Extract the (X, Y) coordinate from the center of the cell holding the provided text.  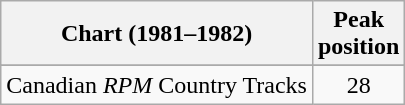
Chart (1981–1982) (157, 34)
Canadian RPM Country Tracks (157, 85)
Peakposition (358, 34)
28 (358, 85)
